Detect which cell encompasses the target text, then output its [x, y] center coordinate. 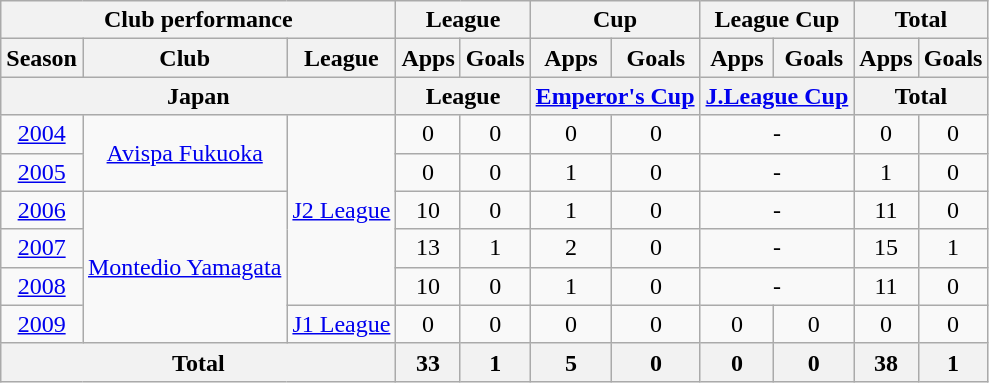
J2 League [342, 210]
2004 [42, 134]
2008 [42, 286]
Japan [198, 96]
15 [886, 248]
Montedio Yamagata [184, 267]
2 [571, 248]
33 [428, 362]
Club performance [198, 20]
J1 League [342, 324]
38 [886, 362]
2006 [42, 210]
5 [571, 362]
Club [184, 58]
2009 [42, 324]
Avispa Fukuoka [184, 153]
Season [42, 58]
2007 [42, 248]
Cup [615, 20]
Emperor's Cup [615, 96]
13 [428, 248]
2005 [42, 172]
League Cup [777, 20]
J.League Cup [777, 96]
